Locate the cell with the specified text and output its (X, Y) center coordinate. 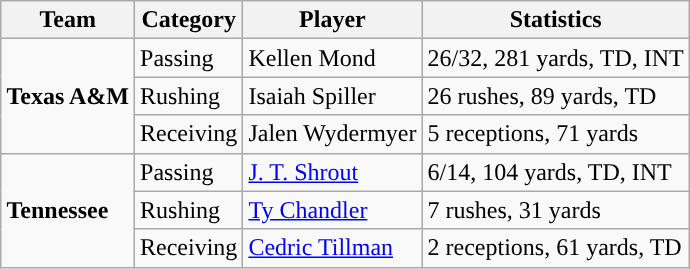
7 rushes, 31 yards (556, 210)
Cedric Tillman (332, 248)
J. T. Shrout (332, 172)
Isaiah Spiller (332, 96)
Tennessee (68, 210)
Kellen Mond (332, 58)
5 receptions, 71 yards (556, 134)
26 rushes, 89 yards, TD (556, 96)
Category (189, 20)
Texas A&M (68, 96)
Player (332, 20)
Statistics (556, 20)
26/32, 281 yards, TD, INT (556, 58)
Ty Chandler (332, 210)
6/14, 104 yards, TD, INT (556, 172)
Team (68, 20)
Jalen Wydermyer (332, 134)
2 receptions, 61 yards, TD (556, 248)
